For the text-containing cell, return its midpoint in [X, Y] coordinate format. 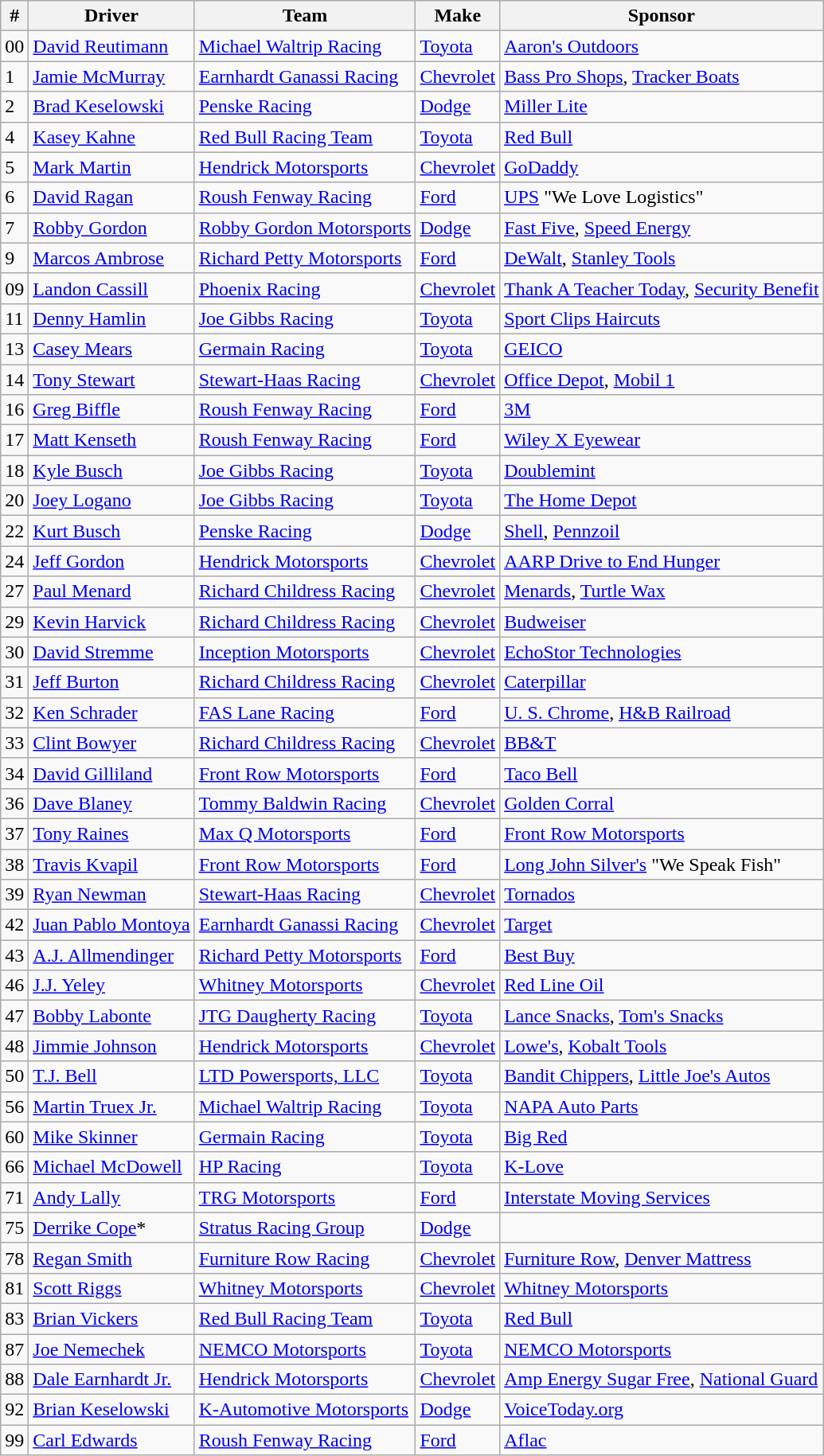
48 [14, 1046]
Furniture Row Racing [305, 1258]
Interstate Moving Services [662, 1197]
31 [14, 682]
JTG Daugherty Racing [305, 1016]
Taco Bell [662, 773]
Brian Vickers [111, 1318]
Shell, Pennzoil [662, 531]
Bobby Labonte [111, 1016]
13 [14, 349]
TRG Motorsports [305, 1197]
75 [14, 1228]
J.J. Yeley [111, 986]
1 [14, 76]
27 [14, 591]
7 [14, 228]
00 [14, 46]
81 [14, 1288]
Clint Bowyer [111, 743]
78 [14, 1258]
50 [14, 1076]
Matt Kenseth [111, 440]
Team [305, 16]
9 [14, 258]
56 [14, 1107]
Target [662, 925]
Big Red [662, 1137]
DeWalt, Stanley Tools [662, 258]
Aflac [662, 1440]
The Home Depot [662, 501]
David Reutimann [111, 46]
K-Love [662, 1167]
Phoenix Racing [305, 288]
22 [14, 531]
Joe Nemechek [111, 1349]
Michael McDowell [111, 1167]
47 [14, 1016]
92 [14, 1410]
Casey Mears [111, 349]
Jeff Gordon [111, 561]
32 [14, 712]
6 [14, 197]
87 [14, 1349]
Regan Smith [111, 1258]
Dave Blaney [111, 803]
66 [14, 1167]
Mark Martin [111, 167]
K-Automotive Motorsports [305, 1410]
42 [14, 925]
Brad Keselowski [111, 107]
LTD Powersports, LLC [305, 1076]
Travis Kvapil [111, 864]
Jeff Burton [111, 682]
Martin Truex Jr. [111, 1107]
# [14, 16]
Derrike Cope* [111, 1228]
Caterpillar [662, 682]
Fast Five, Speed Energy [662, 228]
36 [14, 803]
GoDaddy [662, 167]
Lance Snacks, Tom's Snacks [662, 1016]
43 [14, 955]
Robby Gordon Motorsports [305, 228]
Miller Lite [662, 107]
Joey Logano [111, 501]
83 [14, 1318]
Paul Menard [111, 591]
David Stremme [111, 652]
Tornados [662, 895]
Doublemint [662, 470]
30 [14, 652]
38 [14, 864]
Robby Gordon [111, 228]
Sport Clips Haircuts [662, 318]
99 [14, 1440]
11 [14, 318]
Brian Keselowski [111, 1410]
Tommy Baldwin Racing [305, 803]
3M [662, 410]
Long John Silver's "We Speak Fish" [662, 864]
Denny Hamlin [111, 318]
Landon Cassill [111, 288]
Aaron's Outdoors [662, 46]
U. S. Chrome, H&B Railroad [662, 712]
Bass Pro Shops, Tracker Boats [662, 76]
Tony Raines [111, 833]
Inception Motorsports [305, 652]
16 [14, 410]
18 [14, 470]
Juan Pablo Montoya [111, 925]
34 [14, 773]
Kasey Kahne [111, 137]
Mike Skinner [111, 1137]
71 [14, 1197]
Ryan Newman [111, 895]
4 [14, 137]
EchoStor Technologies [662, 652]
FAS Lane Racing [305, 712]
Furniture Row, Denver Mattress [662, 1258]
Best Buy [662, 955]
Wiley X Eyewear [662, 440]
Kyle Busch [111, 470]
5 [14, 167]
Scott Riggs [111, 1288]
Kevin Harvick [111, 622]
NAPA Auto Parts [662, 1107]
Office Depot, Mobil 1 [662, 380]
Tony Stewart [111, 380]
39 [14, 895]
Marcos Ambrose [111, 258]
GEICO [662, 349]
A.J. Allmendinger [111, 955]
Sponsor [662, 16]
UPS "We Love Logistics" [662, 197]
37 [14, 833]
Bandit Chippers, Little Joe's Autos [662, 1076]
Greg Biffle [111, 410]
Stratus Racing Group [305, 1228]
88 [14, 1380]
Kurt Busch [111, 531]
AARP Drive to End Hunger [662, 561]
29 [14, 622]
Andy Lally [111, 1197]
Make [458, 16]
Jimmie Johnson [111, 1046]
Red Line Oil [662, 986]
46 [14, 986]
17 [14, 440]
Dale Earnhardt Jr. [111, 1380]
BB&T [662, 743]
Amp Energy Sugar Free, National Guard [662, 1380]
33 [14, 743]
Carl Edwards [111, 1440]
Menards, Turtle Wax [662, 591]
2 [14, 107]
David Gilliland [111, 773]
24 [14, 561]
Budweiser [662, 622]
60 [14, 1137]
Golden Corral [662, 803]
Max Q Motorsports [305, 833]
Ken Schrader [111, 712]
Thank A Teacher Today, Security Benefit [662, 288]
09 [14, 288]
David Ragan [111, 197]
T.J. Bell [111, 1076]
14 [14, 380]
HP Racing [305, 1167]
Lowe's, Kobalt Tools [662, 1046]
20 [14, 501]
Jamie McMurray [111, 76]
VoiceToday.org [662, 1410]
Driver [111, 16]
